Locate the cell with the specified text and output its [x, y] center coordinate. 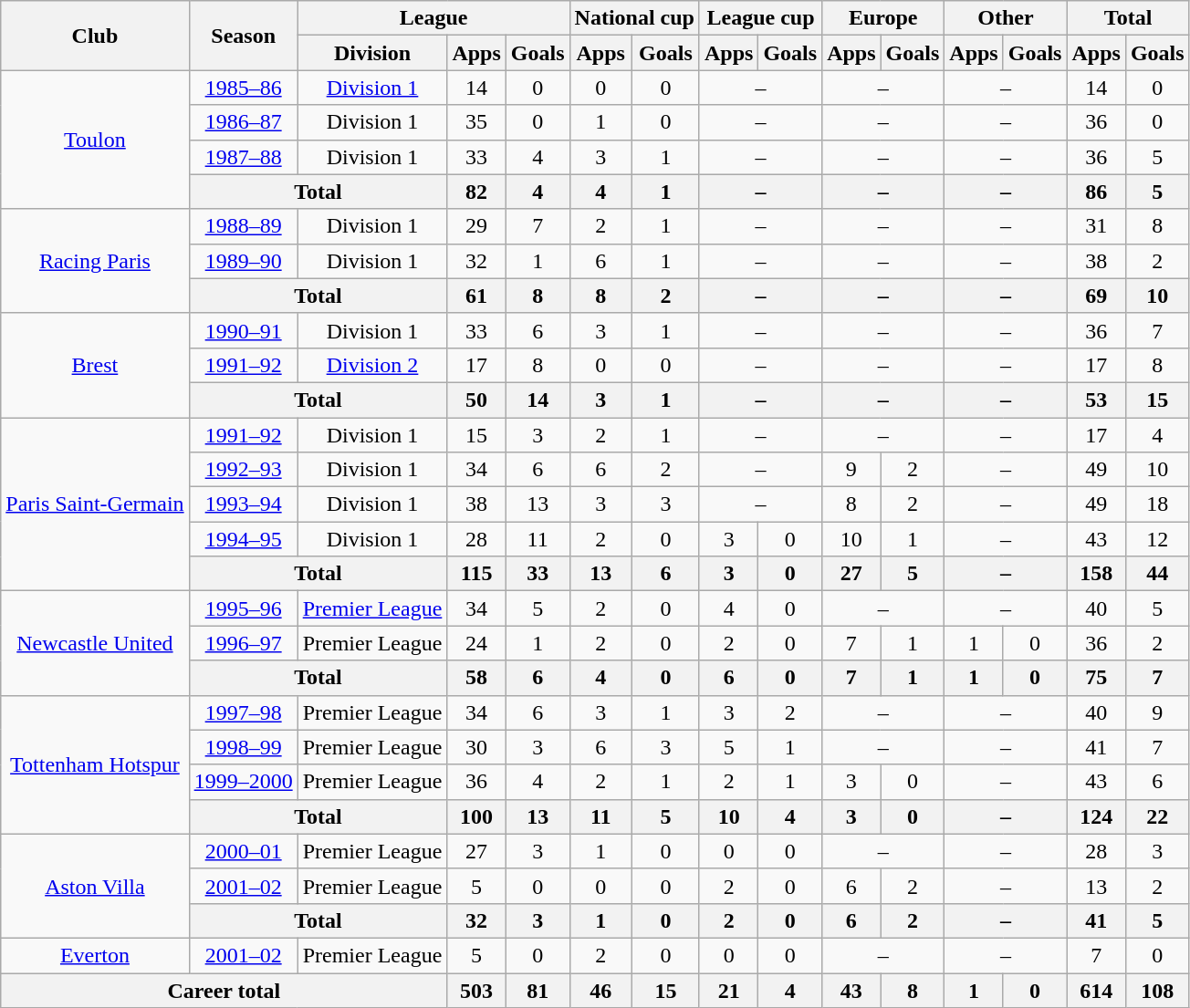
21 [728, 990]
1988–89 [243, 226]
Career total [224, 990]
69 [1096, 296]
1990–91 [243, 330]
1994–95 [243, 539]
46 [600, 990]
1985–86 [243, 88]
53 [1096, 400]
115 [476, 574]
Other [1006, 18]
35 [476, 122]
12 [1157, 539]
503 [476, 990]
Everton [95, 955]
58 [476, 678]
44 [1157, 574]
108 [1157, 990]
22 [1157, 816]
Club [95, 36]
National cup [634, 18]
75 [1096, 678]
1997–98 [243, 712]
61 [476, 296]
Aston Villa [95, 886]
Tottenham Hotspur [95, 764]
1986–87 [243, 122]
2000–01 [243, 851]
1996–97 [243, 643]
86 [1096, 192]
1989–90 [243, 261]
124 [1096, 816]
Brest [95, 365]
29 [476, 226]
1993–94 [243, 504]
18 [1157, 504]
League [433, 18]
100 [476, 816]
Newcastle United [95, 643]
Division [372, 53]
Racing Paris [95, 261]
1998–99 [243, 747]
1995–96 [243, 608]
158 [1096, 574]
1992–93 [243, 470]
82 [476, 192]
Division 2 [372, 365]
614 [1096, 990]
1987–88 [243, 157]
24 [476, 643]
Toulon [95, 140]
81 [538, 990]
Season [243, 36]
30 [476, 747]
31 [1096, 226]
Paris Saint-Germain [95, 504]
1999–2000 [243, 782]
50 [476, 400]
League cup [760, 18]
Europe [883, 18]
